Return the [x, y] coordinate for the center point of the cell that contains the specified text.  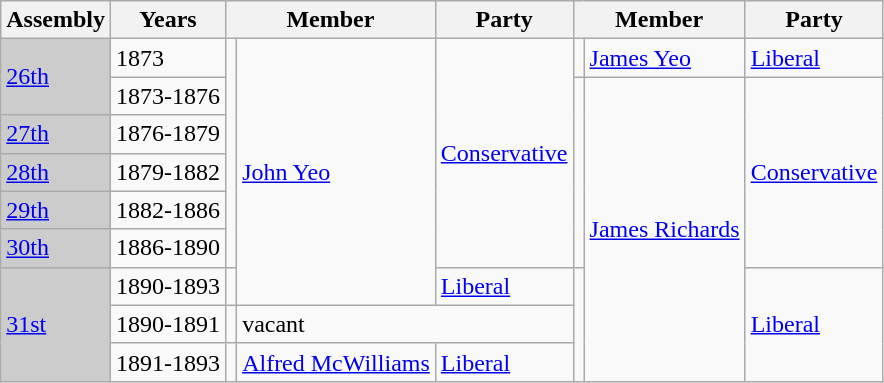
Alfred McWilliams [336, 362]
1886-1890 [168, 248]
James Richards [664, 229]
vacant [405, 324]
1873 [168, 58]
30th [56, 248]
Assembly [56, 20]
1890-1891 [168, 324]
31st [56, 324]
26th [56, 77]
Years [168, 20]
28th [56, 172]
27th [56, 134]
James Yeo [664, 58]
1891-1893 [168, 362]
1890-1893 [168, 286]
John Yeo [336, 172]
1873-1876 [168, 96]
1876-1879 [168, 134]
1879-1882 [168, 172]
29th [56, 210]
1882-1886 [168, 210]
